Pinpoint the cell where the given text exists, returning its (X, Y) midpoint coordinate. 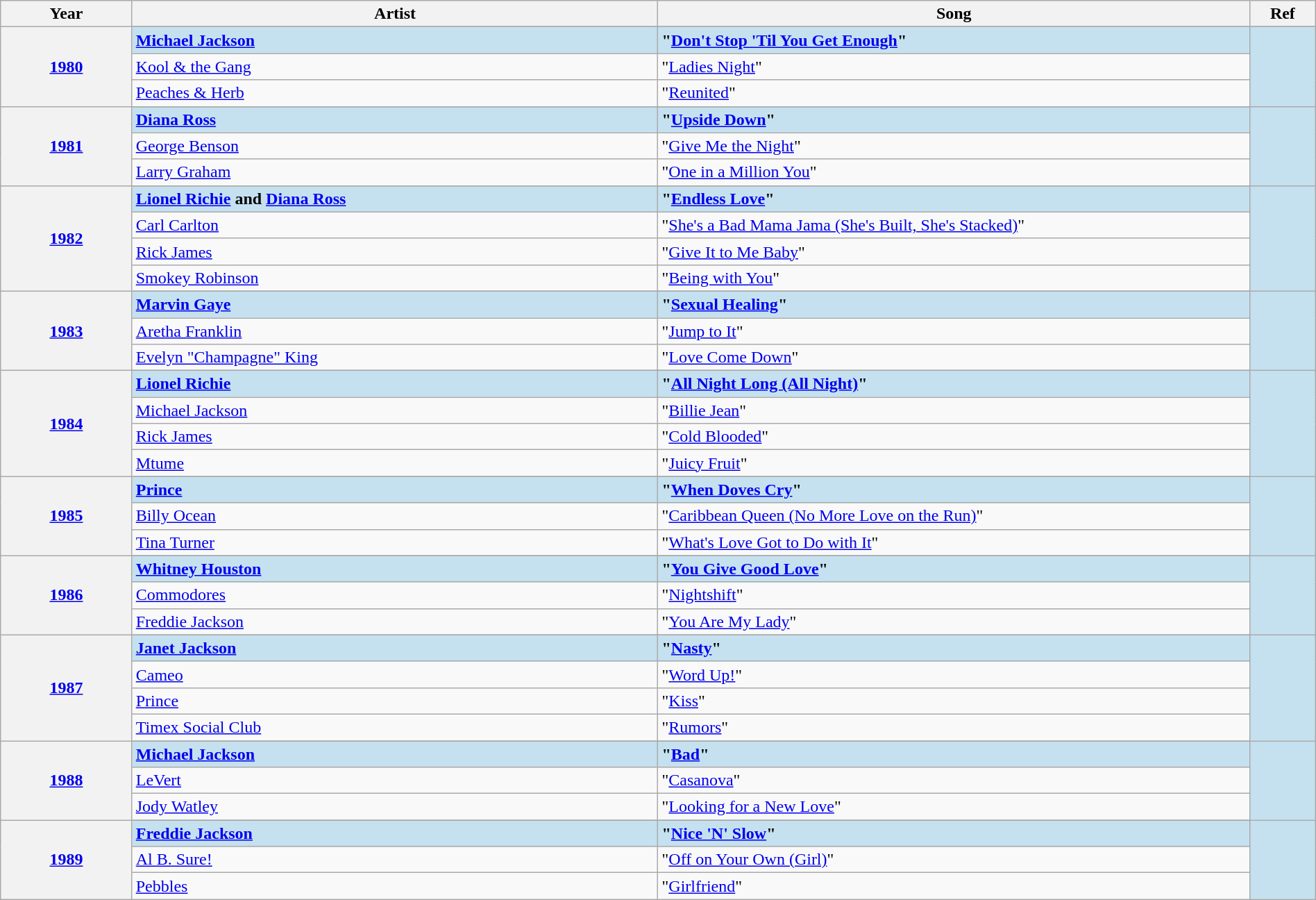
"Looking for a New Love" (954, 807)
1986 (67, 595)
"Billie Jean" (954, 410)
"Caribbean Queen (No More Love on the Run)" (954, 516)
Aretha Franklin (395, 331)
"Don't Stop 'Til You Get Enough" (954, 40)
1980 (67, 67)
1983 (67, 331)
"What's Love Got to Do with It" (954, 542)
1984 (67, 424)
1985 (67, 516)
Billy Ocean (395, 516)
Artist (395, 14)
Year (67, 14)
LeVert (395, 781)
1989 (67, 860)
Evelyn "Champagne" King (395, 358)
"One in a Million You" (954, 172)
"Sexual Healing" (954, 304)
"Love Come Down" (954, 358)
1982 (67, 238)
"Upside Down" (954, 119)
"Endless Love" (954, 199)
"You Are My Lady" (954, 622)
"Nightshift" (954, 595)
Diana Ross (395, 119)
Lionel Richie and Diana Ross (395, 199)
"When Doves Cry" (954, 490)
"Give It to Me Baby" (954, 251)
"Juicy Fruit" (954, 463)
"Jump to It" (954, 331)
George Benson (395, 146)
Lionel Richie (395, 384)
Song (954, 14)
Tina Turner (395, 542)
Jody Watley (395, 807)
"Kiss" (954, 701)
Peaches & Herb (395, 93)
Marvin Gaye (395, 304)
1981 (67, 146)
Ref (1283, 14)
Commodores (395, 595)
"Bad" (954, 753)
"Casanova" (954, 781)
"All Night Long (All Night)" (954, 384)
Kool & the Gang (395, 67)
Janet Jackson (395, 648)
"Girlfriend" (954, 886)
1988 (67, 780)
"Cold Blooded" (954, 437)
"She's a Bad Mama Jama (She's Built, She's Stacked)" (954, 225)
"Off on Your Own (Girl)" (954, 860)
"Rumors" (954, 727)
"Give Me the Night" (954, 146)
"Ladies Night" (954, 67)
1987 (67, 687)
Pebbles (395, 886)
Timex Social Club (395, 727)
Carl Carlton (395, 225)
"Reunited" (954, 93)
Al B. Sure! (395, 860)
"Word Up!" (954, 674)
Mtume (395, 463)
Cameo (395, 674)
Larry Graham (395, 172)
Whitney Houston (395, 569)
"Being with You" (954, 278)
"Nasty" (954, 648)
"You Give Good Love" (954, 569)
"Nice 'N' Slow" (954, 833)
Smokey Robinson (395, 278)
